Capture the cell that displays the provided text and extract its [X, Y] central coordinate. 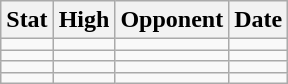
High [84, 20]
Opponent [172, 20]
Stat [27, 20]
Date [258, 20]
